Search for the cell housing the specified text and yield its [x, y] center coordinate. 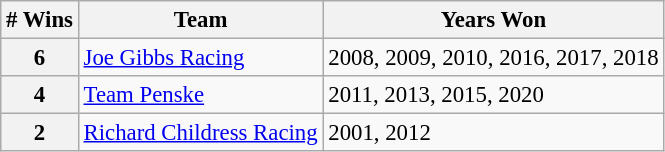
Team [200, 20]
2001, 2012 [494, 133]
# Wins [40, 20]
4 [40, 95]
6 [40, 58]
Years Won [494, 20]
Richard Childress Racing [200, 133]
2011, 2013, 2015, 2020 [494, 95]
2 [40, 133]
Team Penske [200, 95]
2008, 2009, 2010, 2016, 2017, 2018 [494, 58]
Joe Gibbs Racing [200, 58]
